Determine the [X, Y] coordinate at the center of the cell enclosing the given text.  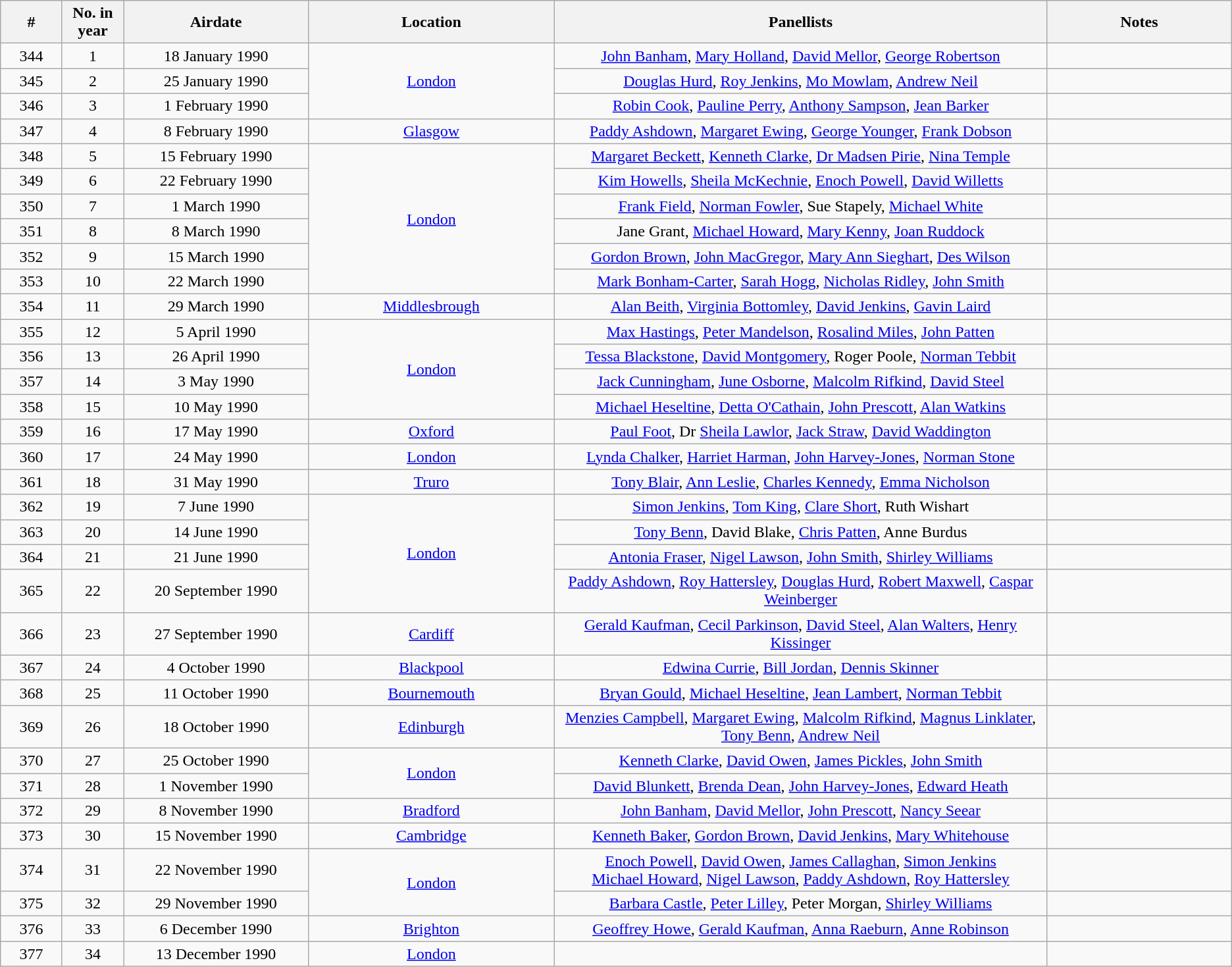
Airdate [216, 22]
22 March 1990 [216, 281]
33 [93, 929]
2 [93, 81]
30 [93, 836]
Cardiff [431, 633]
Glasgow [431, 131]
Kenneth Clarke, David Owen, James Pickles, John Smith [800, 760]
1 February 1990 [216, 106]
Max Hastings, Peter Mandelson, Rosalind Miles, John Patten [800, 331]
Douglas Hurd, Roy Jenkins, Mo Mowlam, Andrew Neil [800, 81]
# [32, 22]
22 February 1990 [216, 181]
3 May 1990 [216, 382]
Alan Beith, Virginia Bottomley, David Jenkins, Gavin Laird [800, 306]
350 [32, 206]
Bournemouth [431, 693]
Tony Blair, Ann Leslie, Charles Kennedy, Emma Nicholson [800, 482]
14 June 1990 [216, 532]
9 [93, 256]
Tony Benn, David Blake, Chris Patten, Anne Burdus [800, 532]
29 March 1990 [216, 306]
Menzies Campbell, Margaret Ewing, Malcolm Rifkind, Magnus Linklater, Tony Benn, Andrew Neil [800, 727]
20 September 1990 [216, 591]
20 [93, 532]
18 [93, 482]
6 December 1990 [216, 929]
11 October 1990 [216, 693]
29 November 1990 [216, 904]
370 [32, 760]
15 March 1990 [216, 256]
Jack Cunningham, June Osborne, Malcolm Rifkind, David Steel [800, 382]
Geoffrey Howe, Gerald Kaufman, Anna Raeburn, Anne Robinson [800, 929]
Margaret Beckett, Kenneth Clarke, Dr Madsen Pirie, Nina Temple [800, 156]
23 [93, 633]
13 [93, 357]
18 October 1990 [216, 727]
368 [32, 693]
12 [93, 331]
1 March 1990 [216, 206]
Barbara Castle, Peter Lilley, Peter Morgan, Shirley Williams [800, 904]
Brighton [431, 929]
10 May 1990 [216, 407]
28 [93, 785]
355 [32, 331]
8 March 1990 [216, 231]
346 [32, 106]
Tessa Blackstone, David Montgomery, Roger Poole, Norman Tebbit [800, 357]
369 [32, 727]
352 [32, 256]
Robin Cook, Pauline Perry, Anthony Sampson, Jean Barker [800, 106]
Location [431, 22]
Jane Grant, Michael Howard, Mary Kenny, Joan Ruddock [800, 231]
John Banham, David Mellor, John Prescott, Nancy Seear [800, 811]
25 October 1990 [216, 760]
1 November 1990 [216, 785]
31 [93, 870]
Antonia Fraser, Nigel Lawson, John Smith, Shirley Williams [800, 557]
John Banham, Mary Holland, David Mellor, George Robertson [800, 56]
349 [32, 181]
Edinburgh [431, 727]
Paddy Ashdown, Margaret Ewing, George Younger, Frank Dobson [800, 131]
356 [32, 357]
19 [93, 507]
358 [32, 407]
13 December 1990 [216, 954]
375 [32, 904]
1 [93, 56]
Edwina Currie, Bill Jordan, Dennis Skinner [800, 667]
31 May 1990 [216, 482]
27 September 1990 [216, 633]
348 [32, 156]
360 [32, 457]
25 [93, 693]
26 [93, 727]
32 [93, 904]
8 [93, 231]
4 [93, 131]
345 [32, 81]
7 June 1990 [216, 507]
Kenneth Baker, Gordon Brown, David Jenkins, Mary Whitehouse [800, 836]
Bradford [431, 811]
22 [93, 591]
Simon Jenkins, Tom King, Clare Short, Ruth Wishart [800, 507]
Gordon Brown, John MacGregor, Mary Ann Sieghart, Des Wilson [800, 256]
353 [32, 281]
Cambridge [431, 836]
Oxford [431, 432]
354 [32, 306]
15 February 1990 [216, 156]
34 [93, 954]
366 [32, 633]
374 [32, 870]
Truro [431, 482]
17 May 1990 [216, 432]
5 April 1990 [216, 331]
4 October 1990 [216, 667]
367 [32, 667]
17 [93, 457]
David Blunkett, Brenda Dean, John Harvey-Jones, Edward Heath [800, 785]
5 [93, 156]
365 [32, 591]
8 November 1990 [216, 811]
24 May 1990 [216, 457]
24 [93, 667]
No. in year [93, 22]
Gerald Kaufman, Cecil Parkinson, David Steel, Alan Walters, Henry Kissinger [800, 633]
Middlesbrough [431, 306]
357 [32, 382]
10 [93, 281]
14 [93, 382]
Paddy Ashdown, Roy Hattersley, Douglas Hurd, Robert Maxwell, Caspar Weinberger [800, 591]
364 [32, 557]
371 [32, 785]
15 [93, 407]
Notes [1140, 22]
3 [93, 106]
Bryan Gould, Michael Heseltine, Jean Lambert, Norman Tebbit [800, 693]
25 January 1990 [216, 81]
26 April 1990 [216, 357]
11 [93, 306]
16 [93, 432]
21 June 1990 [216, 557]
Enoch Powell, David Owen, James Callaghan, Simon JenkinsMichael Howard, Nigel Lawson, Paddy Ashdown, Roy Hattersley [800, 870]
363 [32, 532]
Blackpool [431, 667]
347 [32, 131]
376 [32, 929]
6 [93, 181]
Michael Heseltine, Detta O'Cathain, John Prescott, Alan Watkins [800, 407]
361 [32, 482]
359 [32, 432]
15 November 1990 [216, 836]
Kim Howells, Sheila McKechnie, Enoch Powell, David Willetts [800, 181]
Mark Bonham-Carter, Sarah Hogg, Nicholas Ridley, John Smith [800, 281]
351 [32, 231]
Frank Field, Norman Fowler, Sue Stapely, Michael White [800, 206]
362 [32, 507]
21 [93, 557]
18 January 1990 [216, 56]
29 [93, 811]
372 [32, 811]
344 [32, 56]
27 [93, 760]
Paul Foot, Dr Sheila Lawlor, Jack Straw, David Waddington [800, 432]
8 February 1990 [216, 131]
7 [93, 206]
373 [32, 836]
Panellists [800, 22]
377 [32, 954]
Lynda Chalker, Harriet Harman, John Harvey-Jones, Norman Stone [800, 457]
22 November 1990 [216, 870]
